Return [x, y] of the center of cell containing provided text 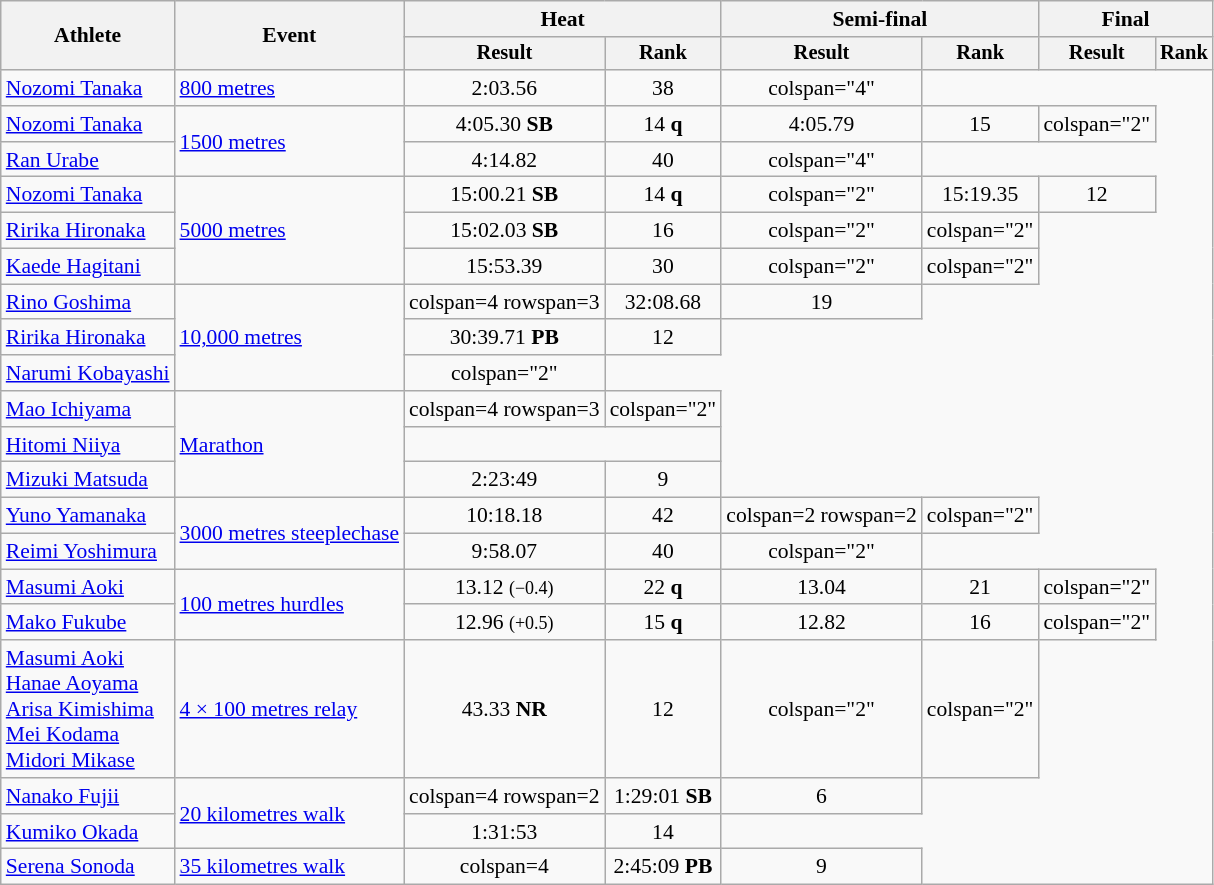
20 kilometres walk [290, 814]
15:02.03 SB [504, 231]
Event [290, 36]
4:05.30 SB [504, 124]
1:31:53 [504, 832]
4 × 100 metres relay [290, 709]
Mako Fukube [88, 623]
Yuno Yamanaka [88, 516]
100 metres hurdles [290, 604]
2:03.56 [504, 88]
Marathon [290, 444]
1500 metres [290, 142]
12.82 [822, 623]
Rino Goshima [88, 302]
10:18.18 [504, 516]
Hitomi Niiya [88, 445]
22 q [664, 587]
Nanako Fujii [88, 796]
Final [1125, 19]
15 q [664, 623]
42 [664, 516]
10,000 metres [290, 338]
Reimi Yoshimura [88, 552]
21 [980, 587]
19 [822, 302]
30 [664, 267]
colspan=4 [504, 867]
35 kilometres walk [290, 867]
15:00.21 SB [504, 195]
5000 metres [290, 230]
Athlete [88, 36]
43.33 NR [504, 709]
1:29:01 SB [664, 796]
32:08.68 [664, 302]
Serena Sonoda [88, 867]
Ran Urabe [88, 160]
Kumiko Okada [88, 832]
Masumi AokiHanae AoyamaArisa KimishimaMei KodamaMidori Mikase [88, 709]
13.12 (−0.4) [504, 587]
38 [664, 88]
4:05.79 [822, 124]
Heat [562, 19]
12.96 (+0.5) [504, 623]
Narumi Kobayashi [88, 373]
15:19.35 [980, 195]
3000 metres steeplechase [290, 534]
2:45:09 PB [664, 867]
Kaede Hagitani [88, 267]
9:58.07 [504, 552]
15:53.39 [504, 267]
13.04 [822, 587]
Mao Ichiyama [88, 409]
Mizuki Matsuda [88, 480]
colspan=4 rowspan=2 [504, 796]
2:23:49 [504, 480]
Masumi Aoki [88, 587]
15 [980, 124]
6 [822, 796]
4:14.82 [504, 160]
14 [664, 832]
colspan=2 rowspan=2 [822, 516]
30:39.71 PB [504, 338]
Semi-final [880, 19]
800 metres [290, 88]
